Scan for the cell matching the given text and deliver its (x, y) coordinate at center. 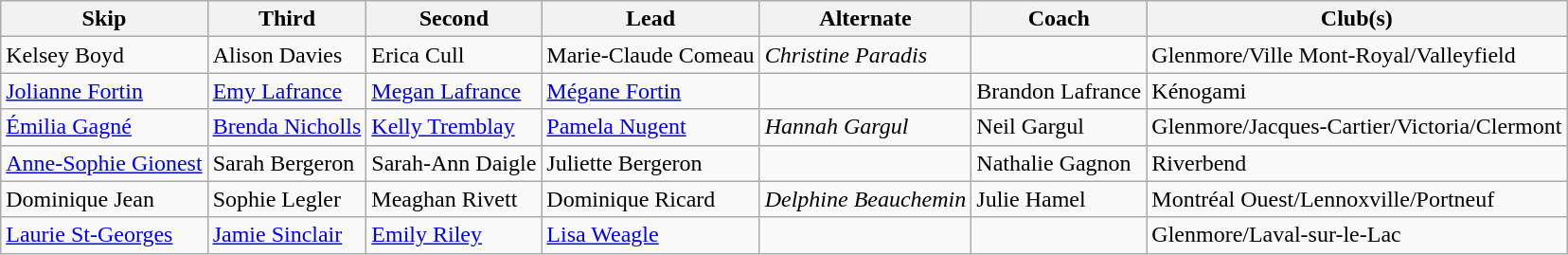
Alison Davies (287, 55)
Kénogami (1357, 91)
Alternate (865, 19)
Second (454, 19)
Lead (650, 19)
Brandon Lafrance (1059, 91)
Brenda Nicholls (287, 127)
Sarah-Ann Daigle (454, 163)
Meaghan Rivett (454, 199)
Riverbend (1357, 163)
Kelsey Boyd (104, 55)
Nathalie Gagnon (1059, 163)
Neil Gargul (1059, 127)
Christine Paradis (865, 55)
Third (287, 19)
Pamela Nugent (650, 127)
Hannah Gargul (865, 127)
Sophie Legler (287, 199)
Glenmore/Laval-sur-le-Lac (1357, 235)
Kelly Tremblay (454, 127)
Megan Lafrance (454, 91)
Laurie St-Georges (104, 235)
Skip (104, 19)
Mégane Fortin (650, 91)
Dominique Ricard (650, 199)
Erica Cull (454, 55)
Montréal Ouest/Lennoxville/Portneuf (1357, 199)
Delphine Beauchemin (865, 199)
Jamie Sinclair (287, 235)
Émilia Gagné (104, 127)
Marie-Claude Comeau (650, 55)
Lisa Weagle (650, 235)
Jolianne Fortin (104, 91)
Anne-Sophie Gionest (104, 163)
Glenmore/Ville Mont-Royal/Valleyfield (1357, 55)
Dominique Jean (104, 199)
Emily Riley (454, 235)
Juliette Bergeron (650, 163)
Club(s) (1357, 19)
Julie Hamel (1059, 199)
Sarah Bergeron (287, 163)
Glenmore/Jacques-Cartier/Victoria/Clermont (1357, 127)
Emy Lafrance (287, 91)
Coach (1059, 19)
